Detect which cell encompasses the target text, then output its (X, Y) center coordinate. 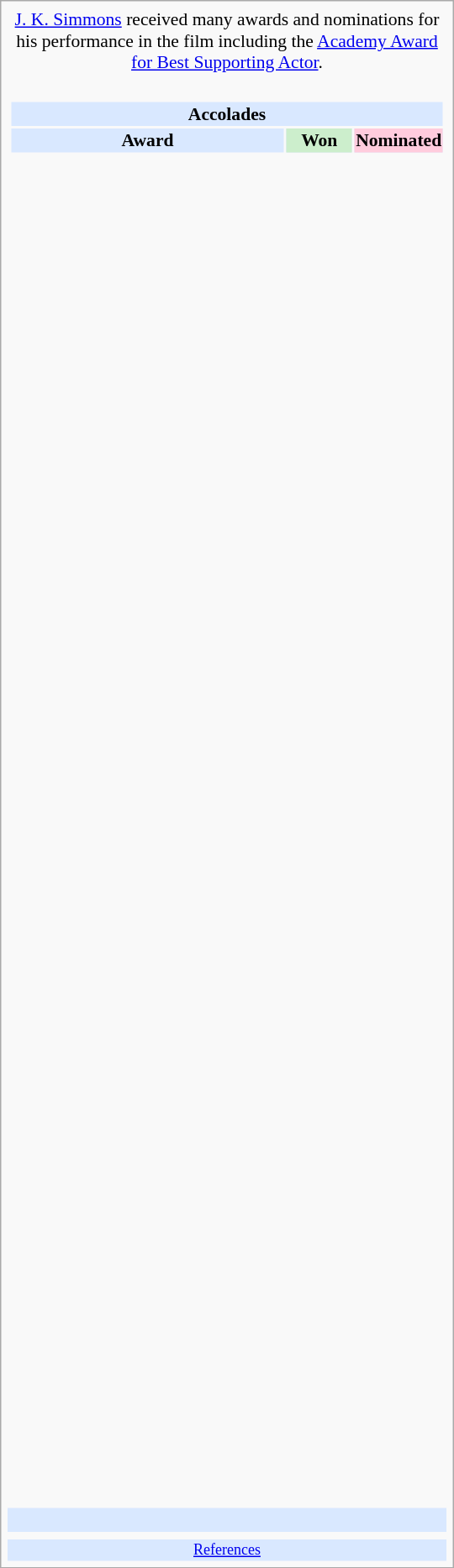
Nominated (399, 140)
Accolades Award Won Nominated (227, 791)
J. K. Simmons received many awards and nominations for his performance in the film including the Academy Award for Best Supporting Actor. (227, 41)
Won (319, 140)
Accolades (227, 113)
Award (147, 140)
References (227, 1550)
